Return the (X, Y) coordinate for the center point of the cell that contains the specified text.  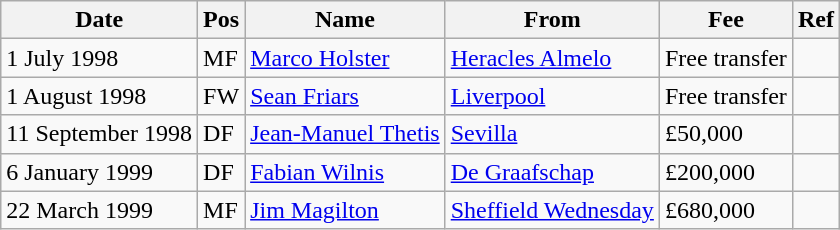
Jean-Manuel Thetis (346, 134)
Heracles Almelo (552, 58)
Pos (222, 20)
£50,000 (726, 134)
Name (346, 20)
Jim Magilton (346, 210)
6 January 1999 (100, 172)
Liverpool (552, 96)
Ref (816, 20)
£680,000 (726, 210)
11 September 1998 (100, 134)
Fabian Wilnis (346, 172)
Fee (726, 20)
Sheffield Wednesday (552, 210)
Marco Holster (346, 58)
22 March 1999 (100, 210)
Date (100, 20)
Sean Friars (346, 96)
FW (222, 96)
1 August 1998 (100, 96)
From (552, 20)
£200,000 (726, 172)
De Graafschap (552, 172)
Sevilla (552, 134)
1 July 1998 (100, 58)
